Output the [X, Y] coordinate of the center of the cell containing the given text.  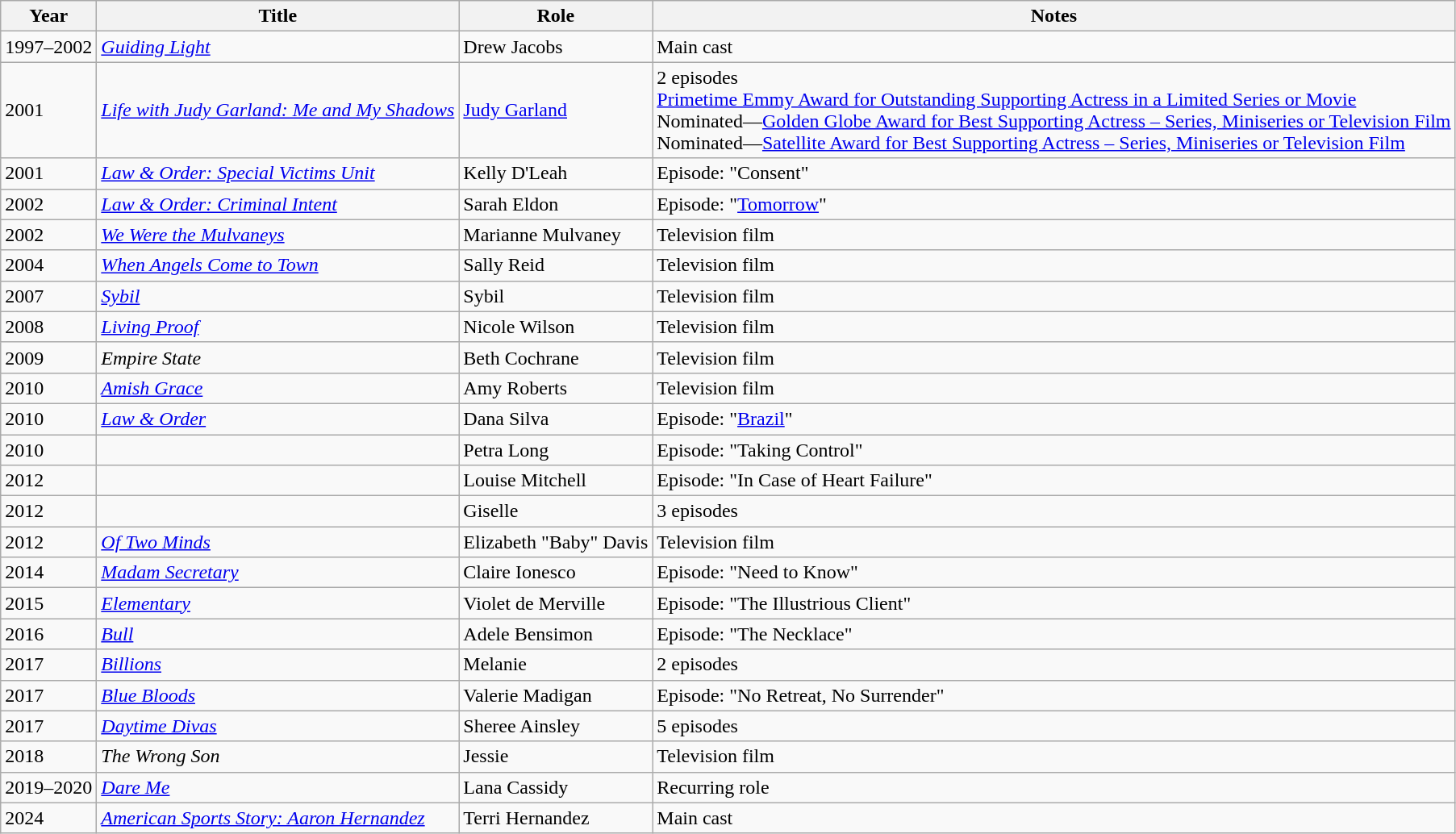
We Were the Mulvaneys [277, 235]
Terri Hernandez [556, 818]
Year [48, 16]
Madam Secretary [277, 573]
Of Two Minds [277, 542]
Episode: "The Necklace" [1053, 634]
Petra Long [556, 449]
Title [277, 16]
Elementary [277, 603]
Episode: "Brazil" [1053, 419]
Claire Ionesco [556, 573]
Episode: "In Case of Heart Failure" [1053, 481]
Louise Mitchell [556, 481]
Law & Order [277, 419]
Notes [1053, 16]
Dana Silva [556, 419]
2016 [48, 634]
5 episodes [1053, 726]
2009 [48, 357]
Violet de Merville [556, 603]
Sheree Ainsley [556, 726]
Law & Order: Special Victims Unit [277, 173]
Elizabeth "Baby" Davis [556, 542]
Guiding Light [277, 47]
Life with Judy Garland: Me and My Shadows [277, 110]
2024 [48, 818]
2015 [48, 603]
2007 [48, 296]
Law & Order: Criminal Intent [277, 204]
Blue Bloods [277, 695]
2014 [48, 573]
Episode: "The Illustrious Client" [1053, 603]
Nicole Wilson [556, 327]
1997–2002 [48, 47]
Living Proof [277, 327]
Episode: "Need to Know" [1053, 573]
Giselle [556, 511]
Kelly D'Leah [556, 173]
2004 [48, 265]
Jessie [556, 757]
American Sports Story: Aaron Hernandez [277, 818]
2008 [48, 327]
Sarah Eldon [556, 204]
Episode: "No Retreat, No Surrender" [1053, 695]
Beth Cochrane [556, 357]
Judy Garland [556, 110]
Lana Cassidy [556, 787]
Role [556, 16]
Empire State [277, 357]
2 episodes [1053, 665]
Sally Reid [556, 265]
Adele Bensimon [556, 634]
Episode: "Consent" [1053, 173]
Billions [277, 665]
Amy Roberts [556, 388]
Valerie Madigan [556, 695]
Melanie [556, 665]
2018 [48, 757]
Daytime Divas [277, 726]
Amish Grace [277, 388]
Marianne Mulvaney [556, 235]
Episode: "Taking Control" [1053, 449]
Recurring role [1053, 787]
When Angels Come to Town [277, 265]
Bull [277, 634]
The Wrong Son [277, 757]
Dare Me [277, 787]
Drew Jacobs [556, 47]
2019–2020 [48, 787]
3 episodes [1053, 511]
Episode: "Tomorrow" [1053, 204]
